Provide the [X, Y] coordinate of the cell's center where the given text is located.  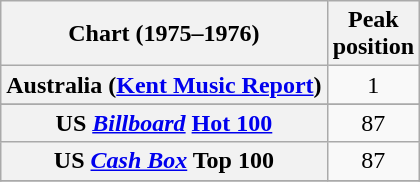
1 [373, 85]
US Cash Box Top 100 [164, 161]
Australia (Kent Music Report) [164, 85]
Chart (1975–1976) [164, 34]
Peakposition [373, 34]
US Billboard Hot 100 [164, 123]
